Extract the [x, y] coordinate from the center of the cell holding the provided text.  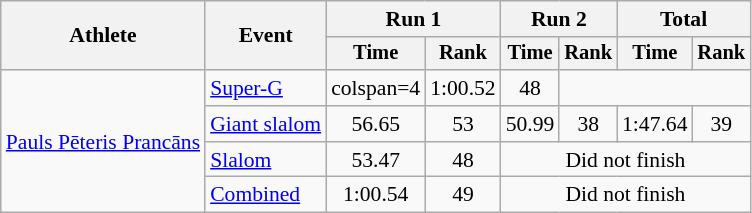
1:00.54 [376, 195]
38 [588, 124]
53 [462, 124]
Run 1 [414, 19]
49 [462, 195]
colspan=4 [376, 88]
50.99 [530, 124]
Combined [266, 195]
Pauls Pēteris Prancāns [103, 141]
Slalom [266, 160]
53.47 [376, 160]
1:47.64 [654, 124]
Giant slalom [266, 124]
56.65 [376, 124]
Event [266, 36]
Athlete [103, 36]
39 [722, 124]
Super-G [266, 88]
Run 2 [559, 19]
Total [684, 19]
1:00.52 [462, 88]
